Return the (X, Y) coordinate for the center point of the cell that contains the specified text.  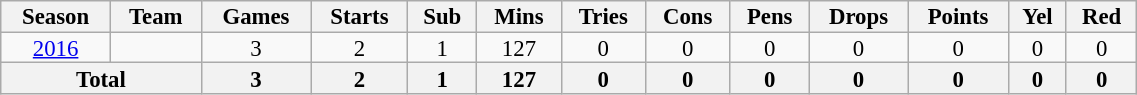
Cons (688, 16)
Yel (1037, 16)
Mins (520, 16)
Total (101, 78)
2016 (56, 48)
Starts (360, 16)
Sub (442, 16)
Red (1101, 16)
Points (958, 16)
Pens (770, 16)
Drops (858, 16)
Games (256, 16)
Season (56, 16)
Team (156, 16)
Tries (603, 16)
